Identify which cell holds the provided text, then report its [X, Y] central coordinate. 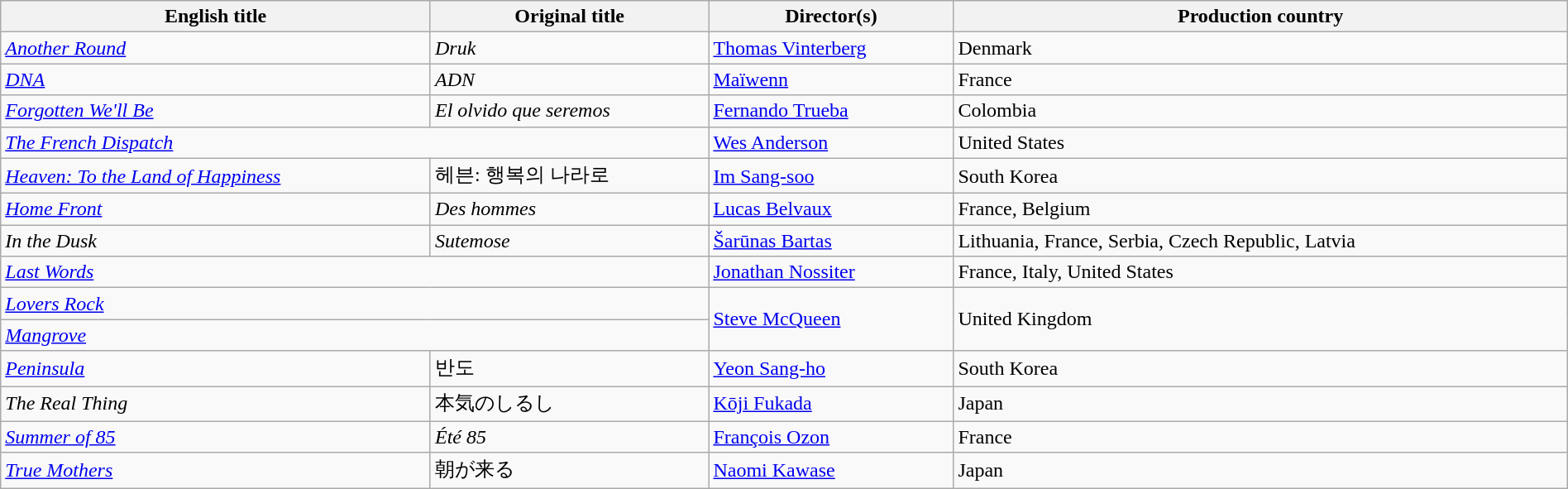
Maïwenn [831, 79]
Lucas Belvaux [831, 209]
朝が来る [569, 470]
Im Sang-soo [831, 175]
Des hommes [569, 209]
Last Words [355, 272]
United States [1260, 142]
Fernando Trueba [831, 111]
Home Front [216, 209]
Heaven: To the Land of Happiness [216, 175]
Sutemose [569, 241]
Kōji Fukada [831, 404]
Šarūnas Bartas [831, 241]
ADN [569, 79]
Summer of 85 [216, 437]
In the Dusk [216, 241]
Mangrove [355, 335]
Production country [1260, 17]
Steve McQueen [831, 319]
Thomas Vinterberg [831, 48]
The French Dispatch [355, 142]
Original title [569, 17]
Colombia [1260, 111]
The Real Thing [216, 404]
반도 [569, 369]
Été 85 [569, 437]
True Mothers [216, 470]
Peninsula [216, 369]
El olvido que seremos [569, 111]
Another Round [216, 48]
Forgotten We'll Be [216, 111]
France, Belgium [1260, 209]
Yeon Sang-ho [831, 369]
United Kingdom [1260, 319]
Naomi Kawase [831, 470]
Denmark [1260, 48]
Director(s) [831, 17]
Wes Anderson [831, 142]
François Ozon [831, 437]
헤븐: 행복의 나라로 [569, 175]
Druk [569, 48]
DNA [216, 79]
Lithuania, France, Serbia, Czech Republic, Latvia [1260, 241]
English title [216, 17]
本気のしるし [569, 404]
Lovers Rock [355, 304]
Jonathan Nossiter [831, 272]
France, Italy, United States [1260, 272]
